Determine the [X, Y] coordinate at the center of the cell enclosing the given text.  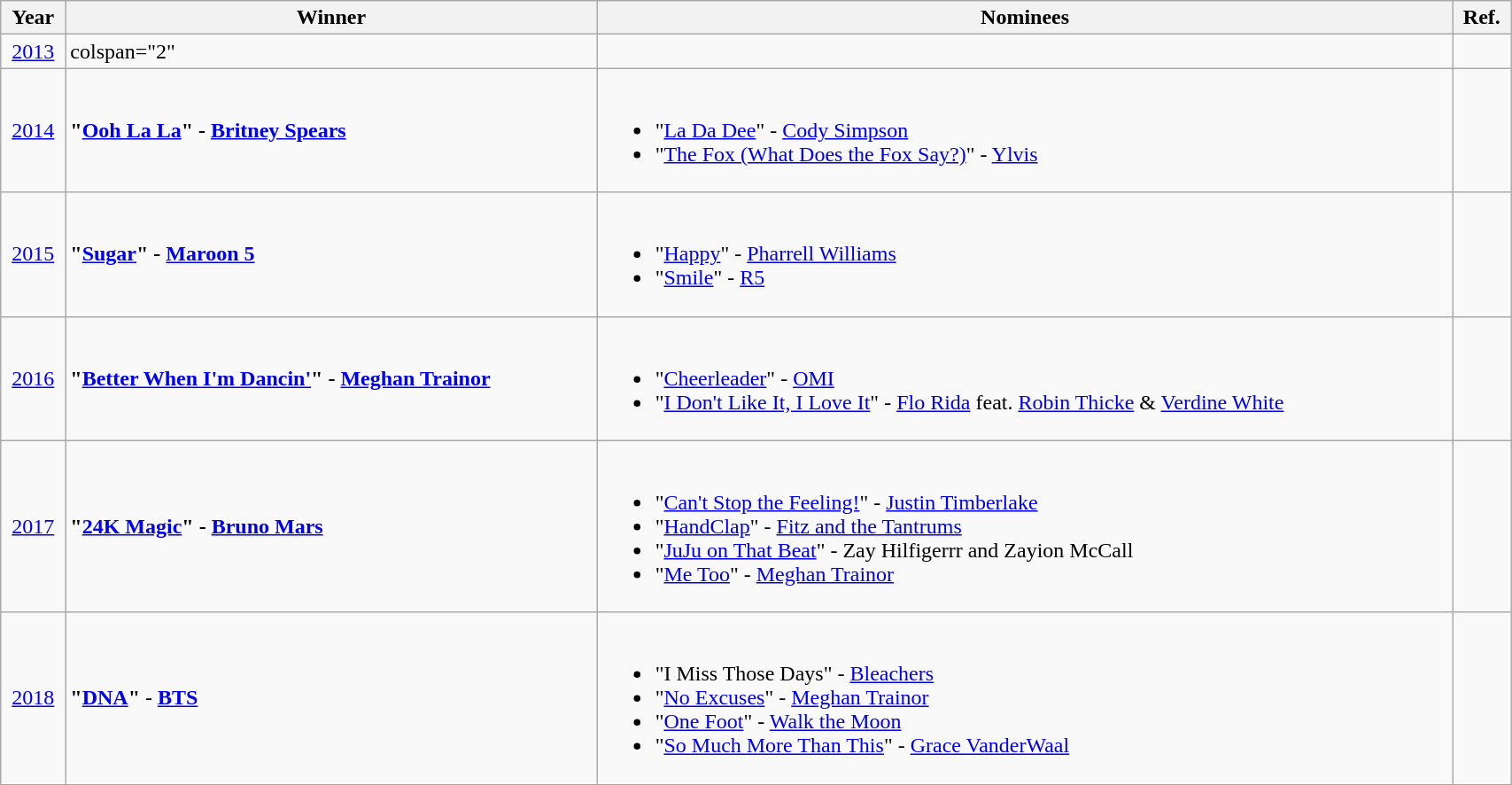
2013 [34, 51]
"Ooh La La" - Britney Spears [331, 130]
2015 [34, 254]
"Happy" - Pharrell Williams"Smile" - R5 [1025, 254]
2017 [34, 526]
"Sugar" - Maroon 5 [331, 254]
"24K Magic" - Bruno Mars [331, 526]
"Cheerleader" - OMI"I Don't Like It, I Love It" - Flo Rida feat. Robin Thicke & Verdine White [1025, 378]
"DNA" - BTS [331, 698]
Nominees [1025, 18]
Ref. [1482, 18]
Year [34, 18]
"Better When I'm Dancin'" - Meghan Trainor [331, 378]
colspan="2" [331, 51]
"I Miss Those Days" - Bleachers"No Excuses" - Meghan Trainor"One Foot" - Walk the Moon"So Much More Than This" - Grace VanderWaal [1025, 698]
"La Da Dee" - Cody Simpson"The Fox (What Does the Fox Say?)" - Ylvis [1025, 130]
2018 [34, 698]
2014 [34, 130]
Winner [331, 18]
2016 [34, 378]
